From the cell containing the given text, extract its center point as (x, y) coordinate. 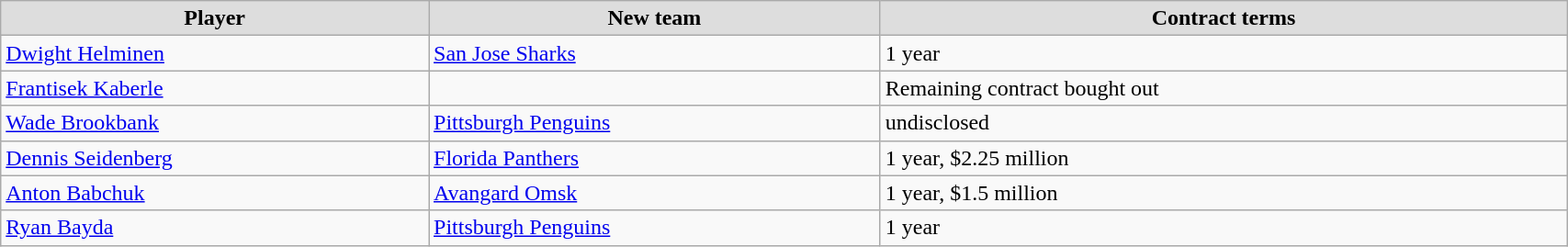
Dwight Helminen (215, 53)
1 year, $2.25 million (1224, 158)
San Jose Sharks (655, 53)
Dennis Seidenberg (215, 158)
Anton Babchuk (215, 193)
Contract terms (1224, 18)
Florida Panthers (655, 158)
Avangard Omsk (655, 193)
Player (215, 18)
Wade Brookbank (215, 123)
Remaining contract bought out (1224, 88)
Ryan Bayda (215, 228)
New team (655, 18)
Frantisek Kaberle (215, 88)
undisclosed (1224, 123)
1 year, $1.5 million (1224, 193)
